Provide the (x, y) coordinate of the cell's center where the given text is located.  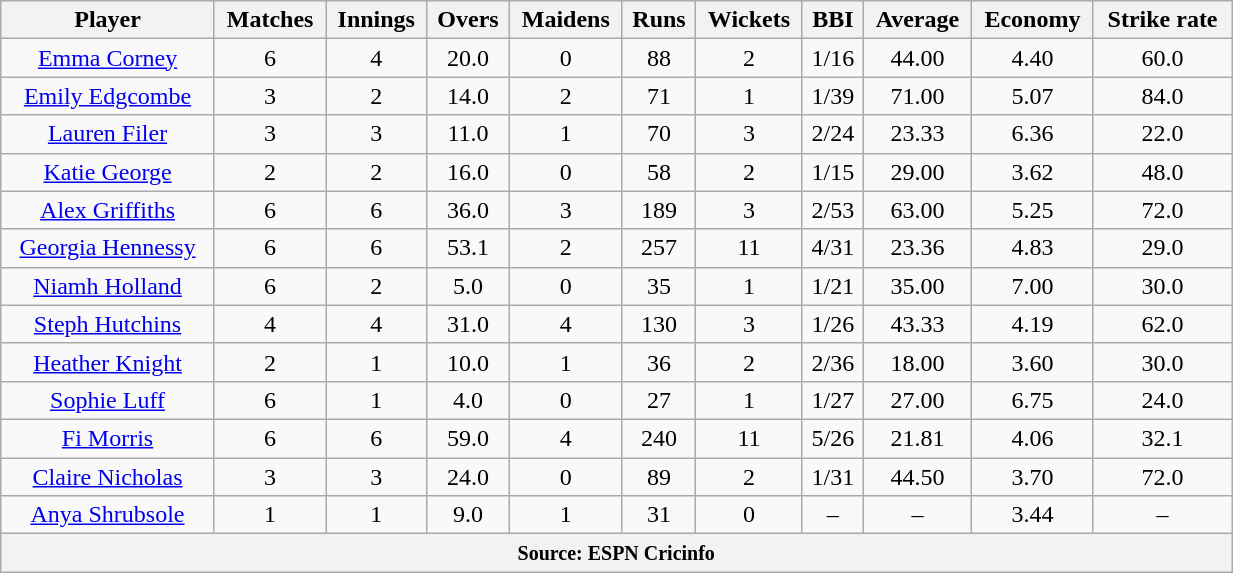
16.0 (468, 172)
5.0 (468, 286)
4/31 (832, 248)
130 (659, 324)
Steph Hutchins (108, 324)
Matches (270, 20)
Average (917, 20)
Lauren Filer (108, 134)
4.0 (468, 400)
1/27 (832, 400)
1/16 (832, 58)
Claire Nicholas (108, 477)
22.0 (1162, 134)
Runs (659, 20)
10.0 (468, 362)
35.00 (917, 286)
Strike rate (1162, 20)
9.0 (468, 515)
Maidens (566, 20)
63.00 (917, 210)
23.33 (917, 134)
4.40 (1032, 58)
Katie George (108, 172)
1/39 (832, 96)
20.0 (468, 58)
6.75 (1032, 400)
70 (659, 134)
27.00 (917, 400)
21.81 (917, 438)
5.25 (1032, 210)
240 (659, 438)
Fi Morris (108, 438)
36.0 (468, 210)
189 (659, 210)
7.00 (1032, 286)
31 (659, 515)
Overs (468, 20)
Alex Griffiths (108, 210)
2/36 (832, 362)
5.07 (1032, 96)
62.0 (1162, 324)
257 (659, 248)
11.0 (468, 134)
Georgia Hennessy (108, 248)
43.33 (917, 324)
2/53 (832, 210)
Emily Edgcombe (108, 96)
29.0 (1162, 248)
29.00 (917, 172)
23.36 (917, 248)
3.70 (1032, 477)
60.0 (1162, 58)
89 (659, 477)
71 (659, 96)
1/15 (832, 172)
4.06 (1032, 438)
18.00 (917, 362)
32.1 (1162, 438)
Niamh Holland (108, 286)
58 (659, 172)
3.60 (1032, 362)
1/26 (832, 324)
Emma Corney (108, 58)
2/24 (832, 134)
84.0 (1162, 96)
Sophie Luff (108, 400)
Economy (1032, 20)
4.19 (1032, 324)
1/21 (832, 286)
35 (659, 286)
3.44 (1032, 515)
1/31 (832, 477)
Source: ESPN Cricinfo (616, 553)
BBI (832, 20)
44.50 (917, 477)
31.0 (468, 324)
14.0 (468, 96)
4.83 (1032, 248)
Innings (376, 20)
88 (659, 58)
59.0 (468, 438)
Wickets (749, 20)
53.1 (468, 248)
36 (659, 362)
44.00 (917, 58)
Heather Knight (108, 362)
6.36 (1032, 134)
5/26 (832, 438)
3.62 (1032, 172)
Player (108, 20)
Anya Shrubsole (108, 515)
48.0 (1162, 172)
71.00 (917, 96)
27 (659, 400)
